Output the [x, y] coordinate of the center of the cell containing the given text.  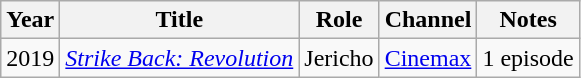
1 episode [528, 58]
Title [180, 20]
Channel [428, 20]
Role [339, 20]
2019 [30, 58]
Strike Back: Revolution [180, 58]
Jericho [339, 58]
Year [30, 20]
Notes [528, 20]
Cinemax [428, 58]
